Search for the cell housing the specified text and yield its [x, y] center coordinate. 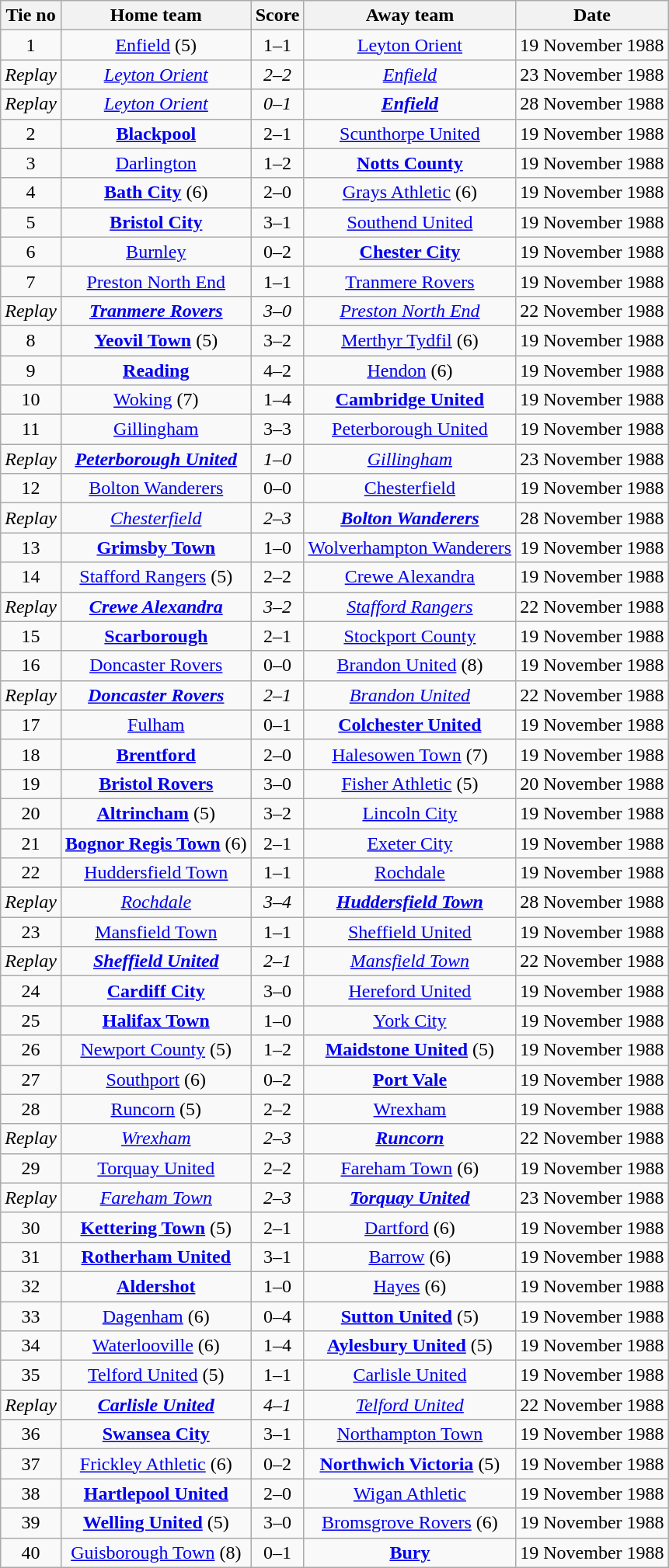
20 November 1988 [592, 784]
Hendon (6) [410, 370]
5 [31, 222]
4–2 [277, 370]
4–1 [277, 1405]
17 [31, 725]
Aldershot [155, 1286]
Brandon United [410, 695]
Burnley [155, 252]
18 [31, 754]
9 [31, 370]
7 [31, 281]
3–4 [277, 902]
34 [31, 1346]
Barrow (6) [410, 1257]
3–3 [277, 429]
33 [31, 1316]
28 [31, 1109]
Score [277, 16]
Fareham Town [155, 1198]
Yeovil Town (5) [155, 340]
Bristol Rovers [155, 784]
24 [31, 991]
Fisher Athletic (5) [410, 784]
Newport County (5) [155, 1050]
Northampton Town [410, 1434]
Swansea City [155, 1434]
Woking (7) [155, 400]
6 [31, 252]
Scunthorpe United [410, 134]
Scarborough [155, 636]
Rotherham United [155, 1257]
Aylesbury United (5) [410, 1346]
Southend United [410, 222]
Bristol City [155, 222]
Northwich Victoria (5) [410, 1464]
Enfield (5) [155, 45]
Chester City [410, 252]
Sutton United (5) [410, 1316]
10 [31, 400]
31 [31, 1257]
Brentford [155, 754]
Port Vale [410, 1080]
8 [31, 340]
21 [31, 843]
12 [31, 488]
Kettering Town (5) [155, 1227]
Grimsby Town [155, 548]
Telford United [410, 1405]
Tie no [31, 16]
Fareham Town (6) [410, 1168]
Away team [410, 16]
Stockport County [410, 636]
Hayes (6) [410, 1286]
Date [592, 16]
Bath City (6) [155, 193]
38 [31, 1493]
20 [31, 813]
Stafford Rangers [410, 607]
Darlington [155, 163]
14 [31, 577]
26 [31, 1050]
25 [31, 1020]
Runcorn [410, 1139]
19 [31, 784]
Waterlooville (6) [155, 1346]
Dagenham (6) [155, 1316]
Bognor Regis Town (6) [155, 843]
Reading [155, 370]
39 [31, 1523]
Brandon United (8) [410, 666]
37 [31, 1464]
13 [31, 548]
36 [31, 1434]
22 [31, 873]
40 [31, 1552]
11 [31, 429]
23 [31, 932]
30 [31, 1227]
Home team [155, 16]
Runcorn (5) [155, 1109]
Hereford United [410, 991]
Stafford Rangers (5) [155, 577]
Bury [410, 1552]
Notts County [410, 163]
Halesowen Town (7) [410, 754]
Cambridge United [410, 400]
32 [31, 1286]
Merthyr Tydfil (6) [410, 340]
Bromsgrove Rovers (6) [410, 1523]
16 [31, 666]
Colchester United [410, 725]
Telford United (5) [155, 1375]
Southport (6) [155, 1080]
Frickley Athletic (6) [155, 1464]
Wolverhampton Wanderers [410, 548]
York City [410, 1020]
4 [31, 193]
1 [31, 45]
Lincoln City [410, 813]
35 [31, 1375]
Guisborough Town (8) [155, 1552]
Welling United (5) [155, 1523]
Altrincham (5) [155, 813]
15 [31, 636]
2 [31, 134]
Halifax Town [155, 1020]
Wigan Athletic [410, 1493]
Exeter City [410, 843]
Grays Athletic (6) [410, 193]
Fulham [155, 725]
27 [31, 1080]
Hartlepool United [155, 1493]
Cardiff City [155, 991]
Dartford (6) [410, 1227]
Maidstone United (5) [410, 1050]
3 [31, 163]
Blackpool [155, 134]
0–4 [277, 1316]
29 [31, 1168]
